Extract the [X, Y] coordinate from the center of the cell holding the provided text.  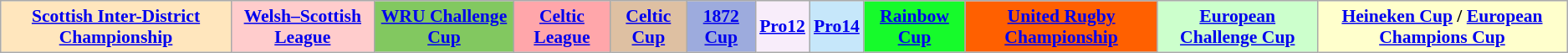
Celtic League [562, 27]
Rainbow Cup [915, 27]
Celtic Cup [648, 27]
Pro14 [836, 27]
Pro12 [783, 27]
Welsh–Scottish League [303, 27]
European Challenge Cup [1238, 27]
1872 Cup [722, 27]
WRU Challenge Cup [443, 27]
Scottish Inter-District Championship [116, 27]
Heineken Cup / European Champions Cup [1442, 27]
United Rugby Championship [1061, 27]
